Detect which cell encompasses the target text, then output its [X, Y] center coordinate. 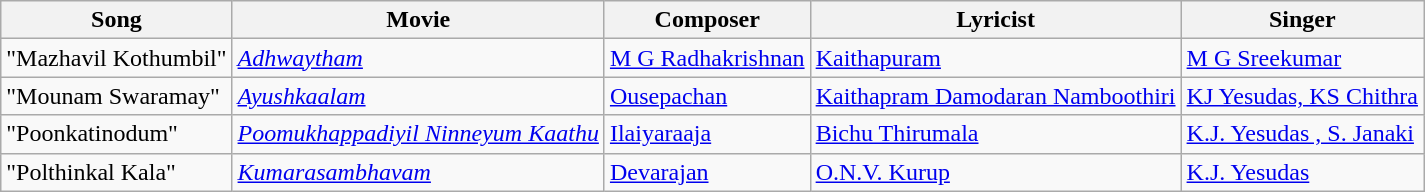
K.J. Yesudas [1302, 172]
Bichu Thirumala [996, 134]
KJ Yesudas, KS Chithra [1302, 96]
O.N.V. Kurup [996, 172]
Ayushkaalam [418, 96]
Lyricist [996, 20]
M G Radhakrishnan [707, 58]
"Poonkatinodum" [116, 134]
K.J. Yesudas , S. Janaki [1302, 134]
Kumarasambhavam [418, 172]
Adhwaytham [418, 58]
Ousepachan [707, 96]
"Mazhavil Kothumbil" [116, 58]
Devarajan [707, 172]
Ilaiyaraaja [707, 134]
M G Sreekumar [1302, 58]
"Polthinkal Kala" [116, 172]
Singer [1302, 20]
Movie [418, 20]
Kaithapram Damodaran Namboothiri [996, 96]
Composer [707, 20]
"Mounam Swaramay" [116, 96]
Kaithapuram [996, 58]
Song [116, 20]
Poomukhappadiyil Ninneyum Kaathu [418, 134]
